Scan for the cell matching the given text and deliver its (X, Y) coordinate at center. 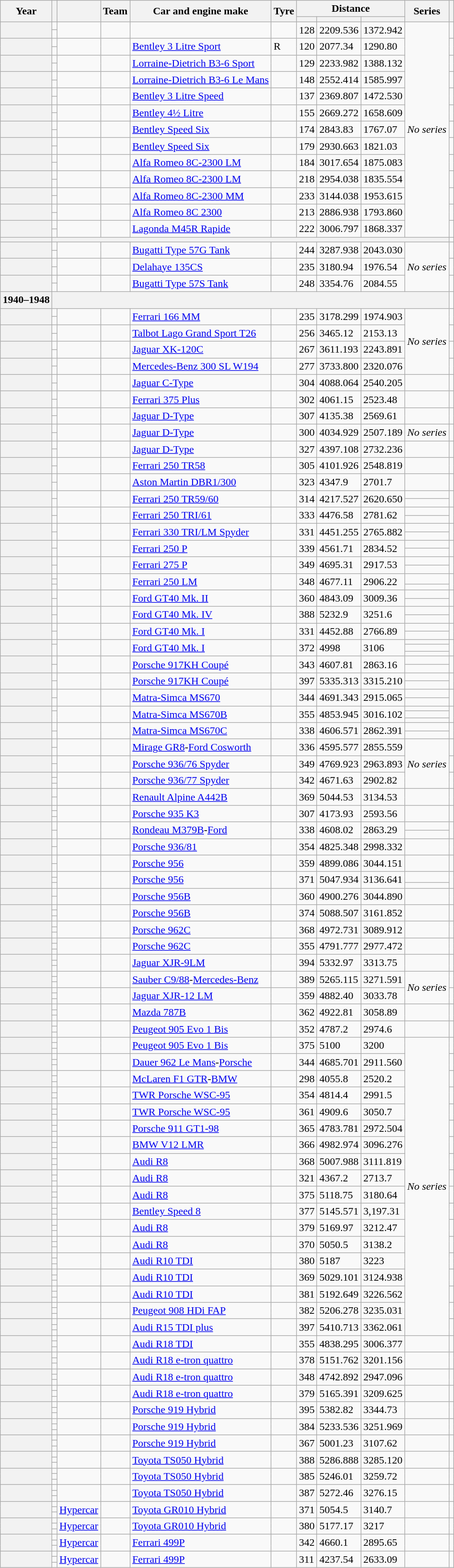
4055.8 (339, 1079)
5187 (339, 1261)
3235.031 (383, 1311)
302 (307, 399)
5047.934 (339, 880)
3140.7 (383, 1509)
3009.36 (383, 598)
Mercedes-Benz 300 SL W194 (201, 366)
1658.609 (383, 113)
3016.102 (383, 714)
3106 (383, 648)
3,197.31 (383, 1211)
2855.559 (383, 747)
Alfa Romeo 8C 2300 (201, 212)
2043.030 (383, 250)
4825.348 (339, 847)
Matra-Simca MS670C (201, 731)
4853.945 (339, 714)
Lorraine-Dietrich B3-6 Sport (201, 63)
128 (307, 30)
2320.076 (383, 366)
2895.65 (383, 1543)
Ferrari 375 Plus (201, 399)
120 (307, 47)
2569.61 (383, 416)
2862.391 (383, 731)
5001.23 (339, 1443)
2701.7 (383, 482)
Jaguar C-Type (201, 383)
Team (115, 11)
3259.72 (383, 1476)
1976.54 (383, 267)
3315.210 (383, 681)
Renault Alpine A442B (201, 797)
Mirage GR8-Ford Cosworth (201, 747)
Jaguar XJR-12 LM (201, 996)
Peugeot 908 HDi FAP (201, 1311)
3226.562 (383, 1294)
3006.377 (383, 1344)
5206.278 (339, 1311)
148 (307, 80)
382 (307, 1311)
384 (307, 1427)
3611.193 (339, 350)
336 (307, 747)
Bentley 3 Litre Sport (201, 47)
3124.938 (383, 1278)
2974.6 (383, 1029)
2991.5 (383, 1095)
372 (307, 648)
3178.299 (339, 316)
4606.571 (339, 731)
2552.414 (339, 80)
3212.47 (383, 1228)
4452.88 (339, 631)
1793.860 (383, 212)
2507.189 (383, 432)
4101.926 (339, 466)
3287.938 (339, 250)
4397.108 (339, 449)
5410.713 (339, 1327)
4769.923 (339, 764)
129 (307, 63)
314 (307, 499)
4922.81 (339, 1013)
3033.78 (383, 996)
4367.2 (339, 1178)
377 (307, 1211)
4608.02 (339, 830)
4595.577 (339, 747)
3050.7 (383, 1112)
3251.6 (383, 615)
4685.701 (339, 1062)
3138.2 (383, 1245)
Dauer 962 Le Mans-Porsche (201, 1062)
3313.75 (383, 962)
2084.55 (383, 283)
174 (307, 129)
5169.97 (339, 1228)
2963.893 (383, 764)
2633.09 (383, 1559)
4217.527 (339, 499)
3201.156 (383, 1360)
3111.819 (383, 1161)
2713.7 (383, 1178)
3200 (383, 1046)
1472.530 (383, 96)
304 (307, 383)
4677.11 (339, 582)
4695.31 (339, 565)
4660.1 (339, 1543)
Porsche 936/76 Spyder (201, 764)
3136.641 (383, 880)
222 (307, 229)
5165.391 (339, 1393)
155 (307, 113)
BMW V12 LMR (201, 1145)
395 (307, 1410)
Porsche 935 K3 (201, 814)
Tyre (284, 11)
1388.132 (383, 63)
218 (307, 179)
Audi R18 TDI (201, 1344)
327 (307, 449)
277 (307, 366)
Matra-Simca MS670 (201, 697)
5029.101 (339, 1278)
2834.52 (383, 548)
5232.9 (339, 615)
3223 (383, 1261)
Ferrari 330 TRI/LM Spyder (201, 532)
300 (307, 432)
3089.912 (383, 929)
4691.343 (339, 697)
4061.15 (339, 399)
2843.83 (339, 129)
Sauber C9/88-Mercedes-Benz (201, 979)
5050.5 (339, 1245)
339 (307, 548)
Alfa Romeo 8C-2300 MM (201, 195)
2732.236 (383, 449)
Year (26, 11)
Lagonda M45R Rapide (201, 229)
Bugatti Type 57S Tank (201, 283)
2243.891 (383, 350)
4173.93 (339, 814)
5100 (339, 1046)
2972.504 (383, 1128)
2781.62 (383, 515)
2077.34 (339, 47)
343 (307, 664)
Jaguar XJR-9LM (201, 962)
367 (307, 1443)
5233.536 (339, 1427)
Porsche 936/77 Spyder (201, 781)
R (284, 47)
4899.086 (339, 863)
3096.276 (383, 1145)
365 (307, 1128)
5145.571 (339, 1211)
Porsche 936/81 (201, 847)
4982.974 (339, 1145)
2765.882 (383, 532)
5088.507 (339, 913)
4237.54 (339, 1559)
2669.272 (339, 113)
1372.942 (383, 30)
5246.01 (339, 1476)
2548.819 (383, 466)
Ferrari 250 TR58 (201, 466)
2863.29 (383, 830)
4814.4 (339, 1095)
3251.969 (383, 1427)
3733.800 (339, 366)
378 (307, 1360)
2915.065 (383, 697)
362 (307, 1013)
Ferrari 250 TRI/61 (201, 515)
2886.938 (339, 212)
2153.13 (383, 333)
McLaren F1 GTR-BMW (201, 1079)
Ford GT40 Mk. II (201, 598)
2902.82 (383, 781)
385 (307, 1476)
298 (307, 1079)
2906.22 (383, 582)
179 (307, 146)
Jaguar XK-120C (201, 350)
2593.56 (383, 814)
Talbot Lago Grand Sport T26 (201, 333)
3044.151 (383, 863)
248 (307, 283)
3344.73 (383, 1410)
Ford GT40 Mk. IV (201, 615)
Lorraine-Dietrich B3-6 Le Mans (201, 80)
5151.762 (339, 1360)
184 (307, 162)
4088.064 (339, 383)
394 (307, 962)
5265.115 (339, 979)
1767.07 (383, 129)
233 (307, 195)
374 (307, 913)
Bentley 4½ Litre (201, 113)
2930.663 (339, 146)
3180.94 (339, 267)
2520.2 (383, 1079)
2523.48 (383, 399)
267 (307, 350)
387 (307, 1493)
323 (307, 482)
1821.03 (383, 146)
5118.75 (339, 1195)
3276.15 (383, 1493)
3465.12 (339, 333)
256 (307, 333)
5272.46 (339, 1493)
213 (307, 212)
389 (307, 979)
2233.982 (339, 63)
2766.89 (383, 631)
1940–1948 (26, 300)
Car and engine make (201, 11)
Distance (351, 9)
137 (307, 96)
5335.313 (339, 681)
3058.89 (383, 1013)
370 (307, 1245)
4742.892 (339, 1377)
1953.615 (383, 195)
5382.82 (339, 1410)
333 (307, 515)
3161.852 (383, 913)
3209.625 (383, 1393)
5192.649 (339, 1294)
4998 (339, 648)
Audi R15 TDI plus (201, 1327)
2620.650 (383, 499)
3017.654 (339, 162)
3180.64 (383, 1195)
361 (307, 1112)
4135.38 (339, 416)
2998.332 (383, 847)
4900.276 (339, 896)
3134.53 (383, 797)
Bentley Speed 8 (201, 1211)
Bugatti Type 57G Tank (201, 250)
4791.777 (339, 946)
305 (307, 466)
5177.17 (339, 1526)
Porsche 911 GT1-98 (201, 1128)
2917.53 (383, 565)
Matra-Simca MS670B (201, 714)
1875.083 (383, 162)
Ferrari 250 LM (201, 582)
2954.038 (339, 179)
Ferrari 250 P (201, 548)
3006.797 (339, 229)
4347.9 (339, 482)
5332.97 (339, 962)
2977.472 (383, 946)
1868.337 (383, 229)
4787.2 (339, 1029)
1835.554 (383, 179)
2911.560 (383, 1062)
3044.890 (383, 896)
311 (307, 1559)
4561.71 (339, 548)
5286.888 (339, 1460)
Rondeau M379B-Ford (201, 830)
381 (307, 1294)
4909.6 (339, 1112)
3354.76 (339, 283)
4783.781 (339, 1128)
Ferrari 275 P (201, 565)
1974.903 (383, 316)
4671.63 (339, 781)
5054.5 (339, 1509)
4843.09 (339, 598)
3362.061 (383, 1327)
Bentley 3 Litre Speed (201, 96)
4882.40 (339, 996)
Mazda 787B (201, 1013)
3217 (383, 1526)
4034.929 (339, 432)
3107.62 (383, 1443)
3271.591 (383, 979)
4476.58 (339, 515)
Aston Martin DBR1/300 (201, 482)
2863.16 (383, 664)
2947.096 (383, 1377)
2209.536 (339, 30)
352 (307, 1029)
244 (307, 250)
3285.120 (383, 1460)
1585.997 (383, 80)
Series (427, 11)
4607.81 (339, 664)
4838.295 (339, 1344)
3144.038 (339, 195)
366 (307, 1145)
5007.988 (339, 1161)
4972.731 (339, 929)
4451.255 (339, 532)
321 (307, 1178)
2369.807 (339, 96)
Delahaye 135CS (201, 267)
Ferrari 166 MM (201, 316)
1290.80 (383, 47)
5044.53 (339, 797)
2540.205 (383, 383)
Ferrari 250 TR59/60 (201, 499)
